Pinpoint the cell where the given text exists, returning its (X, Y) midpoint coordinate. 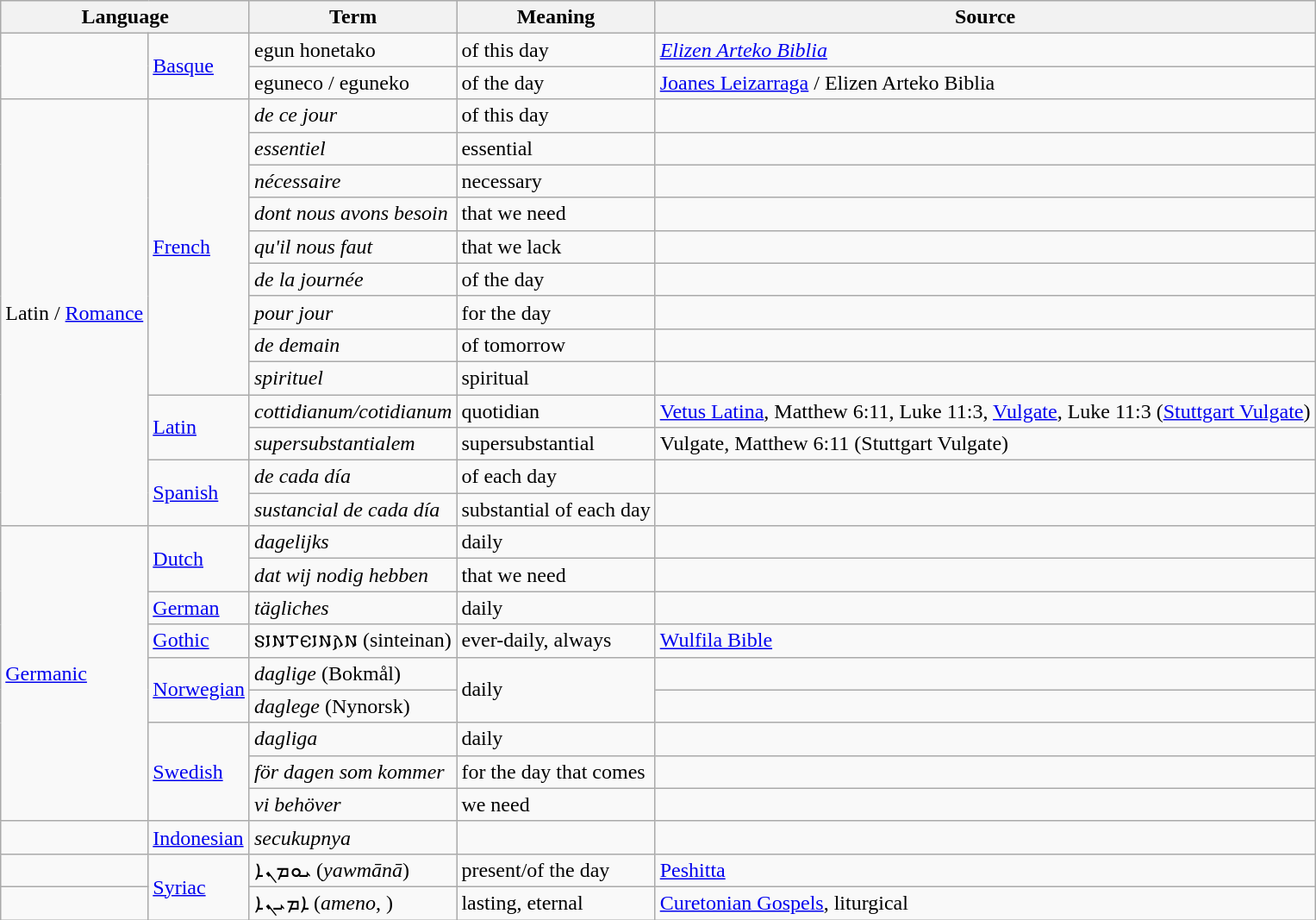
Basque (199, 66)
Vetus Latina, Matthew 6:11, Luke 11:3, Vulgate, Luke 11:3 (Stuttgart Vulgate) (985, 411)
daglige (Bokmål) (352, 673)
cottidianum/cotidianum (352, 411)
Norwegian (199, 690)
de la journée (352, 279)
that we lack (556, 247)
Spanish (199, 493)
Wulfila Bible (985, 641)
Meaning (556, 17)
daglege (Nynorsk) (352, 706)
supersubstantial (556, 444)
secukupnya (352, 837)
Dutch (199, 559)
of tomorrow (556, 345)
de demain (352, 345)
dagelijks (352, 542)
Peshitta (985, 870)
Source (985, 17)
qu'il nous faut (352, 247)
de ce jour (352, 116)
vi behöver (352, 804)
German (199, 608)
dat wij nodig hebben (352, 575)
Term (352, 17)
Syriac (199, 886)
ever-daily, always (556, 641)
ܐܡܝܢܐ (ameno, ) (352, 903)
spiritual (556, 378)
eguneco / eguneko (352, 83)
nécessaire (352, 181)
Swedish (199, 772)
lasting, eternal (556, 903)
supersubstantialem (352, 444)
quotidian (556, 411)
we need (556, 804)
essentiel (352, 148)
substantial of each day (556, 510)
for the day (556, 312)
French (199, 247)
Elizen Arteko Biblia (985, 50)
present/of the day (556, 870)
de cada día (352, 477)
tägliches (352, 608)
Gothic (199, 641)
necessary (556, 181)
Vulgate, Matthew 6:11 (Stuttgart Vulgate) (985, 444)
spirituel (352, 378)
Indonesian (199, 837)
för dagen som kommer (352, 772)
for the day that comes (556, 772)
Curetonian Gospels, liturgical (985, 903)
egun honetako (352, 50)
Germanic (74, 674)
pour jour (352, 312)
of each day (556, 477)
dont nous avons besoin (352, 214)
Joanes Leizarraga / Elizen Arteko Biblia (985, 83)
ܝܘܡܢܐ (yawmānā) (352, 870)
dagliga (352, 739)
sustancial de cada día (352, 510)
Latin / Romance (74, 312)
Latin (199, 428)
𐍃𐌹𐌽𐍄𐌴𐌹𐌽𐌰𐌽 (sinteinan) (352, 641)
essential (556, 148)
Language (126, 17)
